Search for the cell housing the specified text and yield its (x, y) center coordinate. 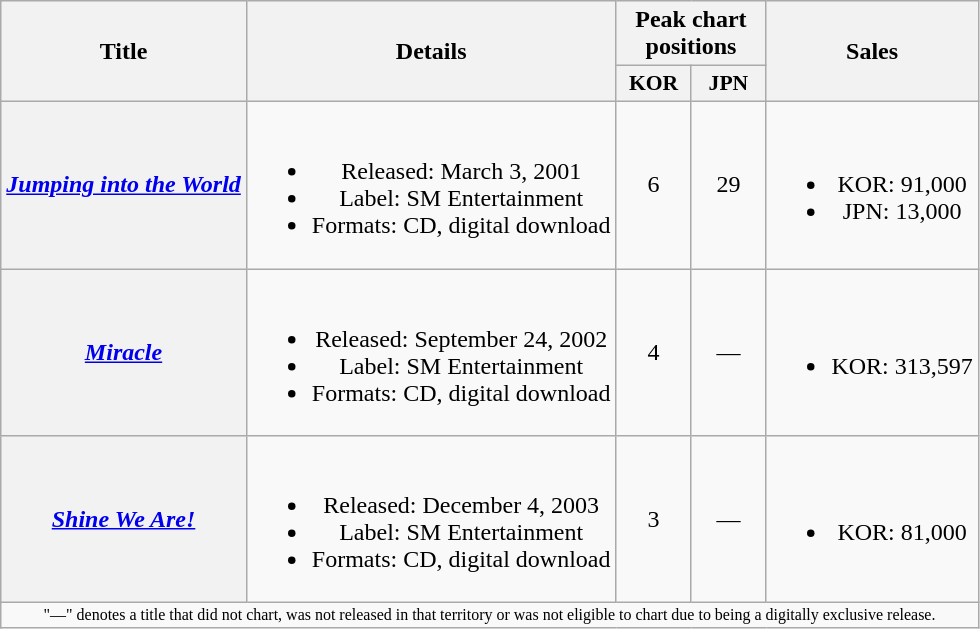
Jumping into the World (124, 184)
Released: December 4, 2003Label: SM EntertainmentFormats: CD, digital download (431, 520)
Details (431, 52)
6 (654, 184)
KOR (654, 84)
JPN (728, 84)
Sales (872, 52)
Released: September 24, 2002Label: SM EntertainmentFormats: CD, digital download (431, 352)
4 (654, 352)
KOR: 81,000 (872, 520)
KOR: 313,597 (872, 352)
Peak chart positions (691, 34)
3 (654, 520)
Miracle (124, 352)
"—" denotes a title that did not chart, was not released in that territory or was not eligible to chart due to being a digitally exclusive release. (490, 615)
29 (728, 184)
Shine We Are! (124, 520)
KOR: 91,000JPN: 13,000 (872, 184)
Title (124, 52)
Released: March 3, 2001Label: SM EntertainmentFormats: CD, digital download (431, 184)
